Scan for the cell matching the given text and deliver its [X, Y] coordinate at center. 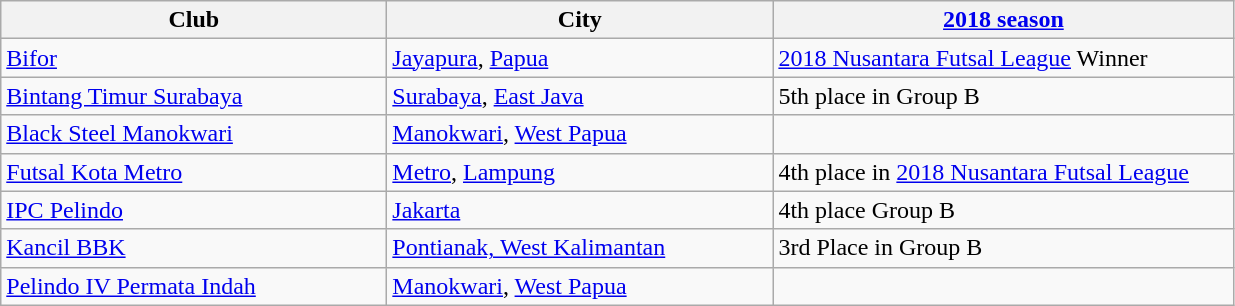
Bintang Timur Surabaya [194, 96]
IPC Pelindo [194, 210]
Jayapura, Papua [580, 58]
Kancil BBK [194, 248]
2018 season [1004, 20]
4th place in 2018 Nusantara Futsal League [1004, 172]
3rd Place in Group B [1004, 248]
4th place Group B [1004, 210]
Surabaya, East Java [580, 96]
5th place in Group B [1004, 96]
Club [194, 20]
Black Steel Manokwari [194, 134]
2018 Nusantara Futsal League Winner [1004, 58]
Bifor [194, 58]
Jakarta [580, 210]
Pelindo IV Permata Indah [194, 286]
Futsal Kota Metro [194, 172]
Pontianak, West Kalimantan [580, 248]
Metro, Lampung [580, 172]
City [580, 20]
